Find where the given text appears and provide that cell's center as (X, Y) coordinate. 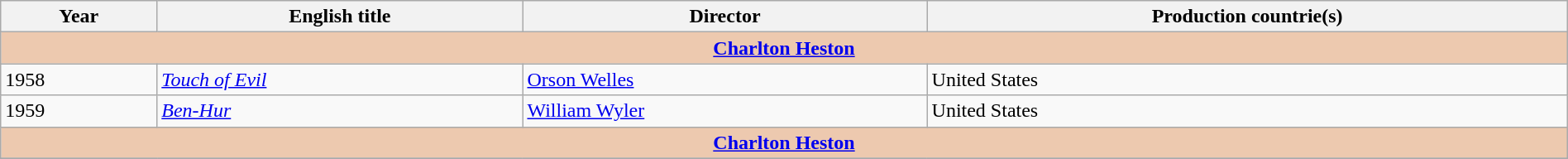
William Wyler (724, 111)
English title (340, 17)
Director (724, 17)
1958 (79, 79)
1959 (79, 111)
Ben-Hur (340, 111)
Year (79, 17)
Touch of Evil (340, 79)
Orson Welles (724, 79)
Production countrie(s) (1247, 17)
